Extract the (X, Y) coordinate from the center of the cell holding the provided text.  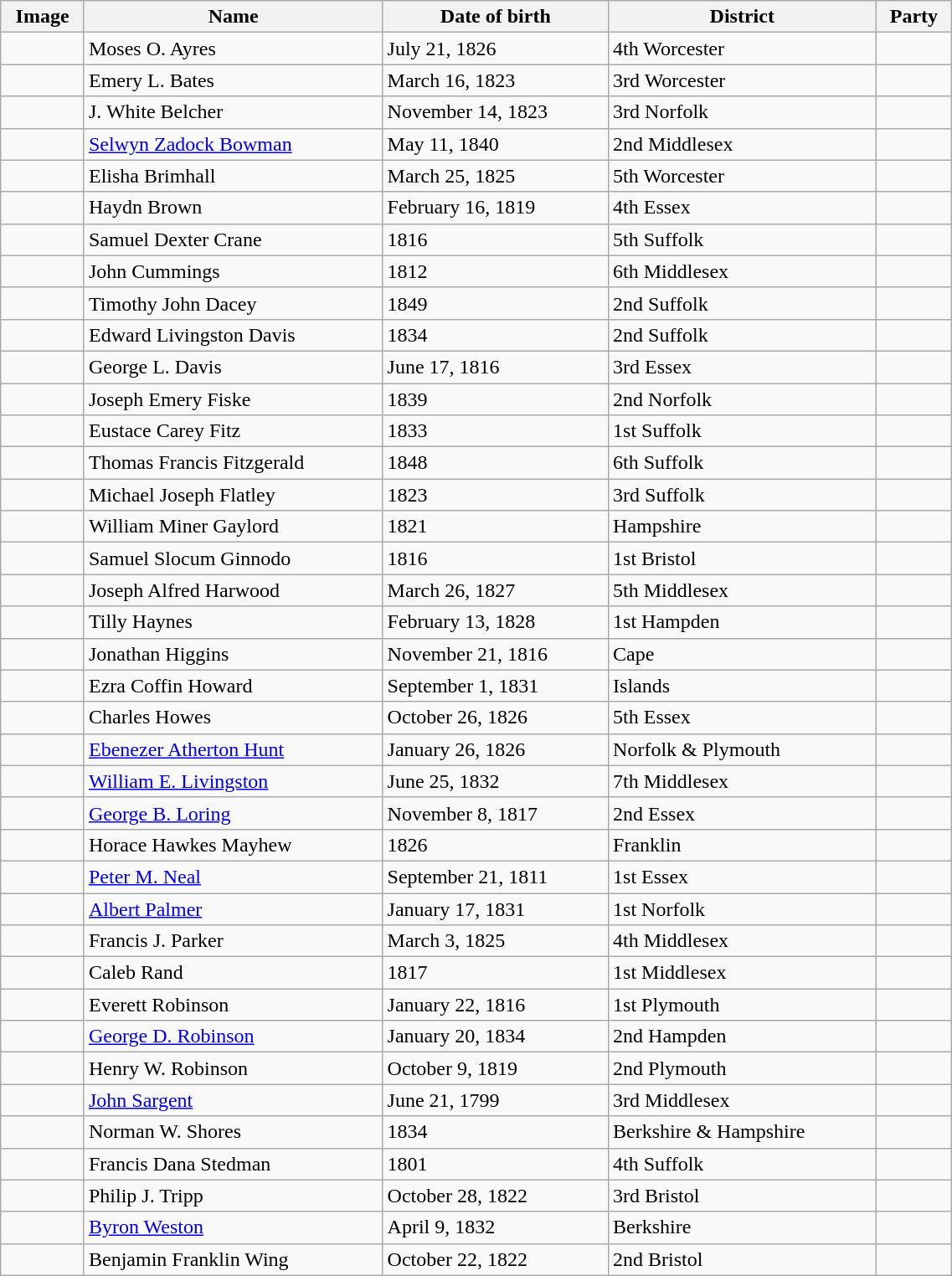
1st Middlesex (742, 973)
6th Middlesex (742, 271)
Horace Hawkes Mayhew (233, 845)
November 8, 1817 (496, 813)
February 13, 1828 (496, 622)
January 20, 1834 (496, 1037)
3rd Middlesex (742, 1100)
Moses O. Ayres (233, 49)
November 21, 1816 (496, 654)
Ebenezer Atherton Hunt (233, 749)
Samuel Slocum Ginnodo (233, 558)
John Cummings (233, 271)
Berkshire & Hampshire (742, 1132)
March 26, 1827 (496, 590)
George B. Loring (233, 813)
Timothy John Dacey (233, 303)
September 1, 1831 (496, 686)
Joseph Emery Fiske (233, 399)
October 22, 1822 (496, 1259)
5th Worcester (742, 176)
3rd Suffolk (742, 495)
2nd Norfolk (742, 399)
5th Suffolk (742, 239)
February 16, 1819 (496, 208)
June 25, 1832 (496, 781)
1833 (496, 431)
4th Middlesex (742, 941)
May 11, 1840 (496, 144)
Philip J. Tripp (233, 1196)
2nd Middlesex (742, 144)
Name (233, 17)
J. White Belcher (233, 112)
Joseph Alfred Harwood (233, 590)
January 26, 1826 (496, 749)
Selwyn Zadock Bowman (233, 144)
October 9, 1819 (496, 1068)
Hampshire (742, 527)
3rd Bristol (742, 1196)
June 17, 1816 (496, 367)
5th Middlesex (742, 590)
Everett Robinson (233, 1005)
Henry W. Robinson (233, 1068)
3rd Essex (742, 367)
Eustace Carey Fitz (233, 431)
June 21, 1799 (496, 1100)
3rd Norfolk (742, 112)
March 3, 1825 (496, 941)
1839 (496, 399)
September 21, 1811 (496, 877)
Thomas Francis Fitzgerald (233, 463)
6th Suffolk (742, 463)
Jonathan Higgins (233, 654)
1821 (496, 527)
Benjamin Franklin Wing (233, 1259)
District (742, 17)
1826 (496, 845)
Ezra Coffin Howard (233, 686)
2nd Bristol (742, 1259)
Edward Livingston Davis (233, 335)
1st Norfolk (742, 908)
1817 (496, 973)
5th Essex (742, 718)
1849 (496, 303)
Islands (742, 686)
1823 (496, 495)
Byron Weston (233, 1227)
1st Essex (742, 877)
William Miner Gaylord (233, 527)
Haydn Brown (233, 208)
Berkshire (742, 1227)
Franklin (742, 845)
Charles Howes (233, 718)
4th Worcester (742, 49)
Emery L. Bates (233, 80)
Francis J. Parker (233, 941)
January 17, 1831 (496, 908)
Cape (742, 654)
Party (914, 17)
Norman W. Shores (233, 1132)
October 28, 1822 (496, 1196)
Peter M. Neal (233, 877)
November 14, 1823 (496, 112)
7th Middlesex (742, 781)
John Sargent (233, 1100)
Samuel Dexter Crane (233, 239)
2nd Essex (742, 813)
1st Suffolk (742, 431)
1848 (496, 463)
1801 (496, 1164)
Michael Joseph Flatley (233, 495)
2nd Hampden (742, 1037)
George D. Robinson (233, 1037)
Tilly Haynes (233, 622)
3rd Worcester (742, 80)
Francis Dana Stedman (233, 1164)
October 26, 1826 (496, 718)
March 16, 1823 (496, 80)
April 9, 1832 (496, 1227)
March 25, 1825 (496, 176)
1812 (496, 271)
4th Suffolk (742, 1164)
Caleb Rand (233, 973)
January 22, 1816 (496, 1005)
Norfolk & Plymouth (742, 749)
Image (43, 17)
1st Hampden (742, 622)
1st Bristol (742, 558)
Elisha Brimhall (233, 176)
4th Essex (742, 208)
William E. Livingston (233, 781)
Albert Palmer (233, 908)
Date of birth (496, 17)
George L. Davis (233, 367)
2nd Plymouth (742, 1068)
1st Plymouth (742, 1005)
July 21, 1826 (496, 49)
